Return (x, y) of the center of cell containing provided text 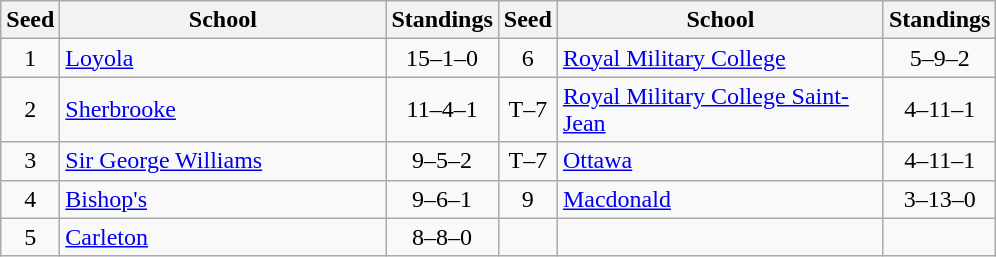
2 (30, 110)
9–6–1 (442, 199)
Ottawa (720, 161)
3 (30, 161)
1 (30, 58)
11–4–1 (442, 110)
Sir George Williams (223, 161)
4 (30, 199)
9–5–2 (442, 161)
15–1–0 (442, 58)
Bishop's (223, 199)
Carleton (223, 237)
8–8–0 (442, 237)
5–9–2 (939, 58)
9 (528, 199)
Macdonald (720, 199)
6 (528, 58)
3–13–0 (939, 199)
Royal Military College Saint-Jean (720, 110)
Loyola (223, 58)
5 (30, 237)
Sherbrooke (223, 110)
Royal Military College (720, 58)
